Output the (x, y) coordinate of the center of the cell containing the given text.  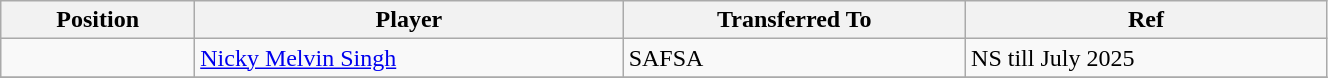
Nicky Melvin Singh (409, 58)
Ref (1146, 20)
Player (409, 20)
SAFSA (794, 58)
NS till July 2025 (1146, 58)
Transferred To (794, 20)
Position (98, 20)
